Scan for the cell matching the given text and deliver its [X, Y] coordinate at center. 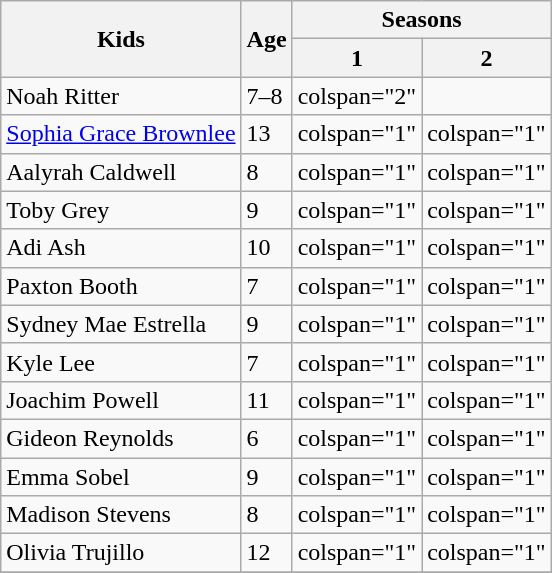
Kyle Lee [121, 362]
Noah Ritter [121, 96]
Seasons [422, 20]
Toby Grey [121, 210]
Sydney Mae Estrella [121, 324]
13 [266, 134]
colspan="2" [357, 96]
Adi Ash [121, 248]
7–8 [266, 96]
Gideon Reynolds [121, 438]
12 [266, 553]
Olivia Trujillo [121, 553]
Emma Sobel [121, 477]
11 [266, 400]
Sophia Grace Brownlee [121, 134]
Madison Stevens [121, 515]
Paxton Booth [121, 286]
6 [266, 438]
10 [266, 248]
Age [266, 39]
Kids [121, 39]
Aalyrah Caldwell [121, 172]
2 [487, 58]
1 [357, 58]
Joachim Powell [121, 400]
